Detect which cell encompasses the target text, then output its (X, Y) center coordinate. 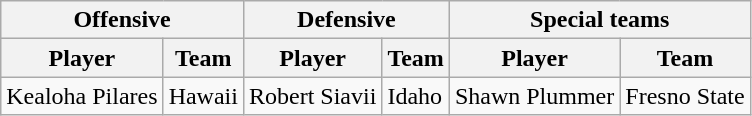
Special teams (600, 20)
Hawaii (203, 96)
Offensive (122, 20)
Kealoha Pilares (82, 96)
Shawn Plummer (534, 96)
Idaho (416, 96)
Fresno State (685, 96)
Defensive (346, 20)
Robert Siavii (312, 96)
